Find where the given text appears and provide that cell's center as (X, Y) coordinate. 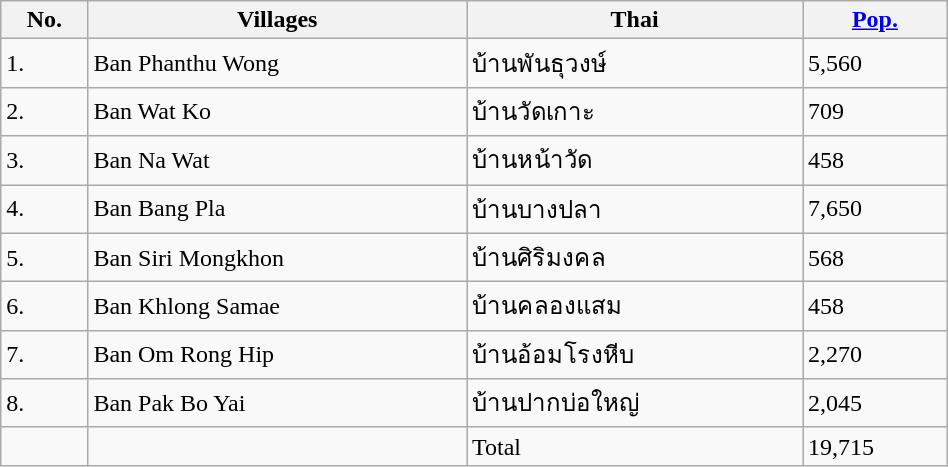
2,270 (876, 354)
บ้านวัดเกาะ (634, 112)
Thai (634, 20)
Ban Siri Mongkhon (278, 258)
Total (634, 446)
Ban Wat Ko (278, 112)
6. (44, 306)
5,560 (876, 64)
4. (44, 208)
บ้านพันธุวงษ์ (634, 64)
5. (44, 258)
2,045 (876, 404)
709 (876, 112)
19,715 (876, 446)
บ้านหน้าวัด (634, 160)
Pop. (876, 20)
Ban Na Wat (278, 160)
8. (44, 404)
Villages (278, 20)
1. (44, 64)
No. (44, 20)
7. (44, 354)
Ban Phanthu Wong (278, 64)
2. (44, 112)
บ้านคลองแสม (634, 306)
บ้านศิริมงคล (634, 258)
บ้านปากบ่อใหญ่ (634, 404)
Ban Pak Bo Yai (278, 404)
Ban Khlong Samae (278, 306)
Ban Om Rong Hip (278, 354)
บ้านอ้อมโรงหีบ (634, 354)
3. (44, 160)
บ้านบางปลา (634, 208)
7,650 (876, 208)
568 (876, 258)
Ban Bang Pla (278, 208)
